Capture the cell that displays the provided text and extract its (x, y) central coordinate. 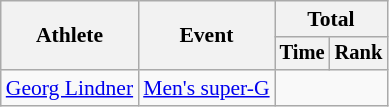
Georg Lindner (70, 88)
Rank (359, 54)
Time (302, 54)
Total (331, 19)
Men's super-G (206, 88)
Athlete (70, 36)
Event (206, 36)
